For the text-containing cell, return its midpoint in [X, Y] coordinate format. 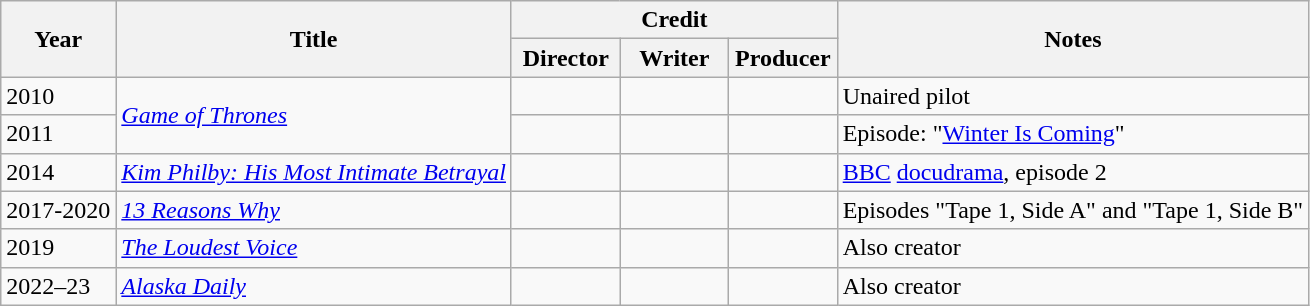
2017-2020 [58, 210]
Unaired pilot [1072, 96]
Title [314, 39]
2014 [58, 172]
Alaska Daily [314, 286]
Episode: "Winter Is Coming" [1072, 134]
2010 [58, 96]
Year [58, 39]
Director [566, 58]
2011 [58, 134]
Writer [674, 58]
Producer [784, 58]
Notes [1072, 39]
Kim Philby: His Most Intimate Betrayal [314, 172]
2019 [58, 248]
BBC docudrama, episode 2 [1072, 172]
13 Reasons Why [314, 210]
Game of Thrones [314, 115]
2022–23 [58, 286]
Episodes "Tape 1, Side A" and "Tape 1, Side B" [1072, 210]
Credit [674, 20]
The Loudest Voice [314, 248]
